Locate the cell with the specified text and output its [x, y] center coordinate. 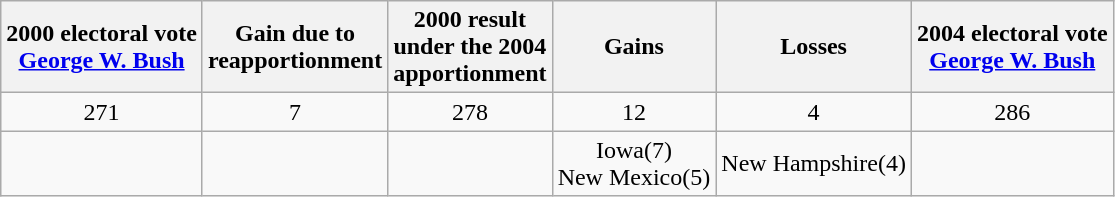
2000 electoral voteGeorge W. Bush [102, 47]
4 [814, 112]
Gain due toreapportionment [294, 47]
2004 electoral voteGeorge W. Bush [1012, 47]
286 [1012, 112]
2000 resultunder the 2004apportionment [470, 47]
278 [470, 112]
New Hampshire(4) [814, 164]
7 [294, 112]
12 [634, 112]
Iowa(7)New Mexico(5) [634, 164]
Losses [814, 47]
Gains [634, 47]
271 [102, 112]
